Detect which cell encompasses the target text, then output its (x, y) center coordinate. 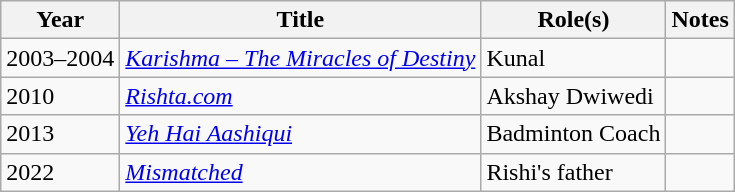
Badminton Coach (574, 134)
Mismatched (300, 172)
Rishi's father (574, 172)
Kunal (574, 58)
Akshay Dwiwedi (574, 96)
2022 (60, 172)
Year (60, 20)
Role(s) (574, 20)
2013 (60, 134)
2010 (60, 96)
Notes (700, 20)
Rishta.com (300, 96)
2003–2004 (60, 58)
Yeh Hai Aashiqui (300, 134)
Title (300, 20)
Karishma – The Miracles of Destiny (300, 58)
